From the cell containing the given text, extract its center point as (x, y) coordinate. 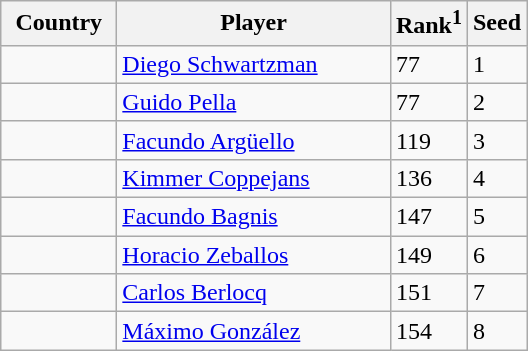
1 (496, 64)
8 (496, 331)
7 (496, 293)
2 (496, 102)
Guido Pella (254, 102)
3 (496, 140)
Facundo Bagnis (254, 217)
119 (428, 140)
Country (59, 24)
154 (428, 331)
Player (254, 24)
Diego Schwartzman (254, 64)
Horacio Zeballos (254, 255)
5 (496, 217)
4 (496, 178)
147 (428, 217)
136 (428, 178)
Facundo Argüello (254, 140)
Kimmer Coppejans (254, 178)
Seed (496, 24)
149 (428, 255)
6 (496, 255)
Máximo González (254, 331)
151 (428, 293)
Carlos Berlocq (254, 293)
Rank1 (428, 24)
